Pinpoint the cell where the given text exists, returning its (X, Y) midpoint coordinate. 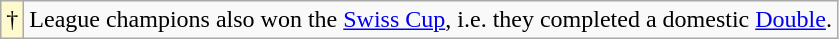
League champions also won the Swiss Cup, i.e. they completed a domestic Double. (431, 20)
† (12, 20)
